For the text-containing cell, return its midpoint in [x, y] coordinate format. 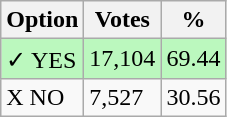
✓ YES [42, 59]
% [194, 20]
17,104 [122, 59]
30.56 [194, 97]
Votes [122, 20]
X NO [42, 97]
7,527 [122, 97]
Option [42, 20]
69.44 [194, 59]
